Detect which cell encompasses the target text, then output its (x, y) center coordinate. 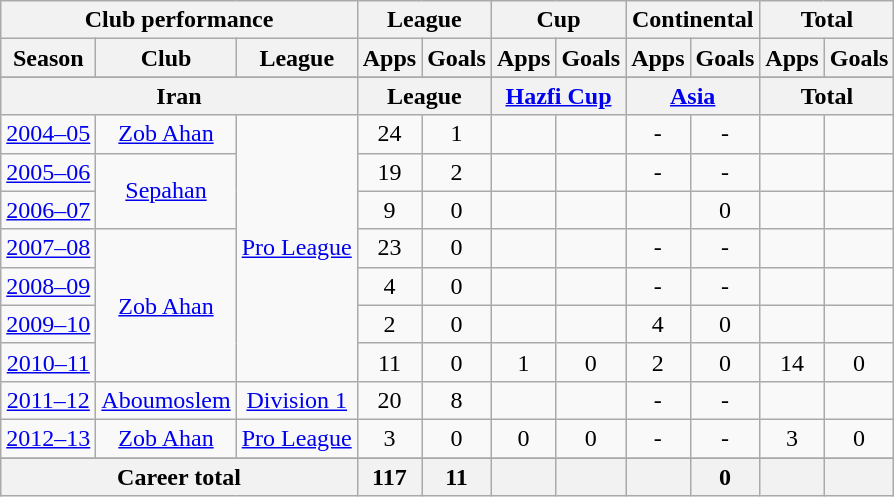
8 (457, 400)
Aboumoslem (166, 400)
19 (389, 172)
Season (48, 58)
14 (792, 362)
Club (166, 58)
2008–09 (48, 286)
Sepahan (166, 191)
2009–10 (48, 324)
Continental (693, 20)
2012–13 (48, 438)
Cup (558, 20)
Career total (179, 477)
20 (389, 400)
Iran (179, 96)
24 (389, 134)
Division 1 (296, 400)
2004–05 (48, 134)
Asia (693, 96)
Club performance (179, 20)
2007–08 (48, 248)
2010–11 (48, 362)
9 (389, 210)
2011–12 (48, 400)
23 (389, 248)
2005–06 (48, 172)
2006–07 (48, 210)
117 (389, 477)
Hazfi Cup (558, 96)
